For the text-containing cell, return its midpoint in (x, y) coordinate format. 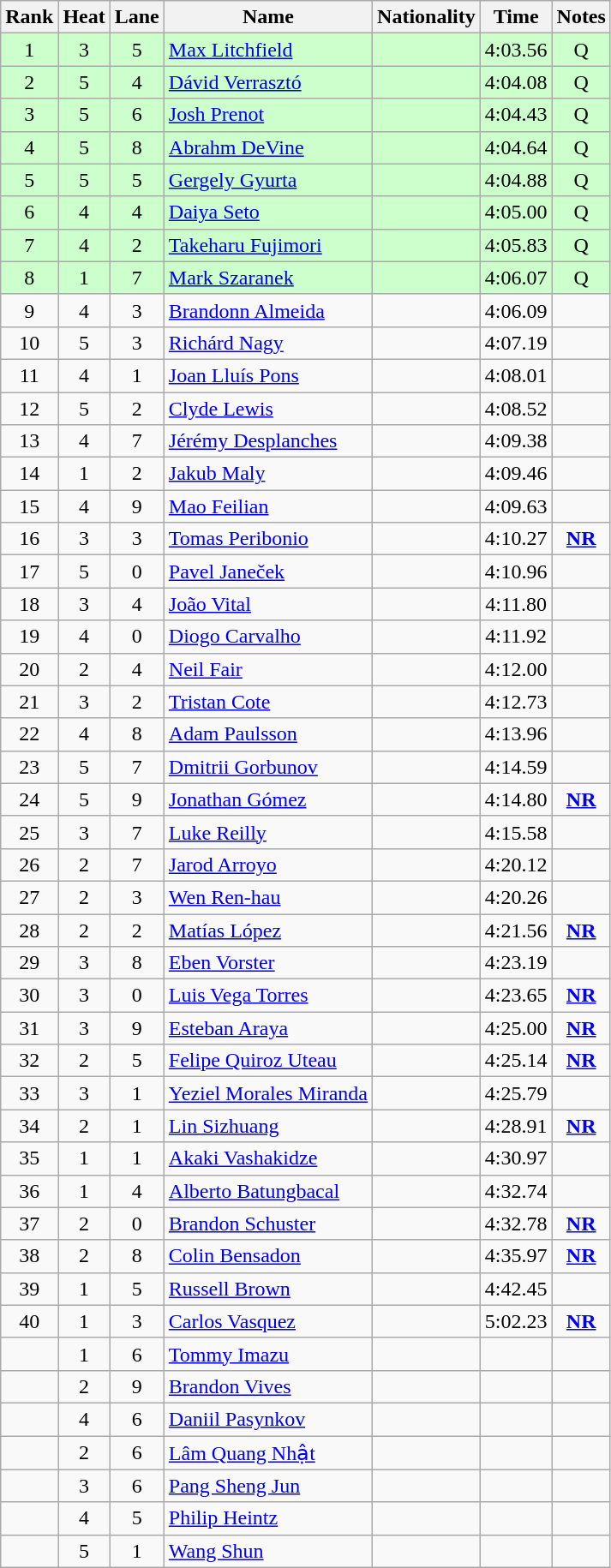
34 (29, 1126)
33 (29, 1093)
Eben Vorster (267, 963)
Lâm Quang Nhật (267, 1453)
4:28.91 (516, 1126)
4:32.78 (516, 1224)
4:25.14 (516, 1061)
Wang Shun (267, 1551)
Lane (137, 17)
Luis Vega Torres (267, 996)
Alberto Batungbacal (267, 1191)
20 (29, 669)
37 (29, 1224)
João Vital (267, 604)
Daniil Pasynkov (267, 1419)
18 (29, 604)
4:30.97 (516, 1158)
17 (29, 572)
Pavel Janeček (267, 572)
4:12.00 (516, 669)
21 (29, 702)
22 (29, 734)
Wen Ren-hau (267, 897)
25 (29, 832)
32 (29, 1061)
4:06.09 (516, 310)
23 (29, 767)
Luke Reilly (267, 832)
Mao Feilian (267, 506)
4:20.12 (516, 865)
40 (29, 1321)
Tomas Peribonio (267, 539)
12 (29, 409)
4:25.79 (516, 1093)
4:35.97 (516, 1256)
Diogo Carvalho (267, 637)
11 (29, 375)
Name (267, 17)
4:25.00 (516, 1028)
4:03.56 (516, 50)
Clyde Lewis (267, 409)
Mark Szaranek (267, 278)
30 (29, 996)
38 (29, 1256)
28 (29, 930)
Abrahm DeVine (267, 147)
Heat (84, 17)
4:23.65 (516, 996)
Josh Prenot (267, 115)
31 (29, 1028)
4:08.01 (516, 375)
39 (29, 1289)
4:15.58 (516, 832)
4:04.08 (516, 82)
Brandonn Almeida (267, 310)
4:12.73 (516, 702)
Russell Brown (267, 1289)
4:42.45 (516, 1289)
Pang Sheng Jun (267, 1486)
27 (29, 897)
Tristan Cote (267, 702)
4:20.26 (516, 897)
Neil Fair (267, 669)
26 (29, 865)
15 (29, 506)
Max Litchfield (267, 50)
Daiya Seto (267, 212)
4:05.83 (516, 245)
Carlos Vasquez (267, 1321)
Yeziel Morales Miranda (267, 1093)
Philip Heintz (267, 1518)
Takeharu Fujimori (267, 245)
14 (29, 474)
Tommy Imazu (267, 1354)
5:02.23 (516, 1321)
Colin Bensadon (267, 1256)
4:11.80 (516, 604)
Rank (29, 17)
4:23.19 (516, 963)
Brandon Vives (267, 1386)
4:07.19 (516, 343)
35 (29, 1158)
Dmitrii Gorbunov (267, 767)
Brandon Schuster (267, 1224)
10 (29, 343)
16 (29, 539)
Adam Paulsson (267, 734)
4:04.88 (516, 180)
Esteban Araya (267, 1028)
Matías López (267, 930)
Akaki Vashakidze (267, 1158)
Nationality (427, 17)
36 (29, 1191)
4:14.80 (516, 799)
4:11.92 (516, 637)
Gergely Gyurta (267, 180)
4:10.27 (516, 539)
Felipe Quiroz Uteau (267, 1061)
Notes (581, 17)
Time (516, 17)
4:04.64 (516, 147)
4:09.38 (516, 441)
4:13.96 (516, 734)
4:10.96 (516, 572)
Richárd Nagy (267, 343)
Joan Lluís Pons (267, 375)
4:08.52 (516, 409)
4:05.00 (516, 212)
4:21.56 (516, 930)
4:14.59 (516, 767)
Jakub Maly (267, 474)
4:32.74 (516, 1191)
13 (29, 441)
Dávid Verrasztó (267, 82)
4:09.63 (516, 506)
Jarod Arroyo (267, 865)
29 (29, 963)
4:04.43 (516, 115)
24 (29, 799)
19 (29, 637)
4:09.46 (516, 474)
Lin Sizhuang (267, 1126)
4:06.07 (516, 278)
Jérémy Desplanches (267, 441)
Jonathan Gómez (267, 799)
